From the cell containing the given text, extract its center point as [x, y] coordinate. 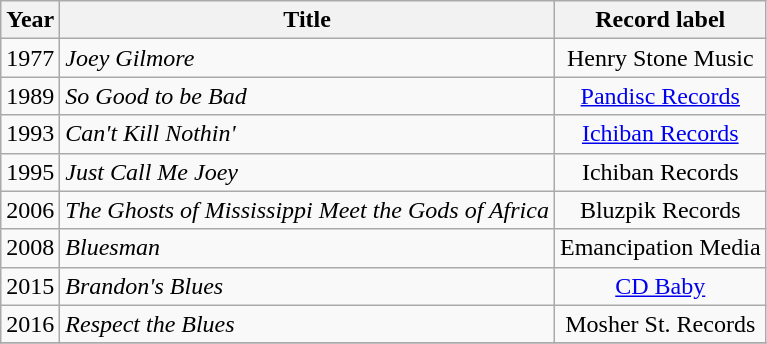
1977 [30, 58]
Bluesman [308, 248]
Year [30, 20]
Bluzpik Records [660, 210]
So Good to be Bad [308, 96]
Henry Stone Music [660, 58]
Emancipation Media [660, 248]
2006 [30, 210]
1989 [30, 96]
Respect the Blues [308, 324]
2016 [30, 324]
1995 [30, 172]
Mosher St. Records [660, 324]
Title [308, 20]
Can't Kill Nothin' [308, 134]
Brandon's Blues [308, 286]
The Ghosts of Mississippi Meet the Gods of Africa [308, 210]
1993 [30, 134]
Pandisc Records [660, 96]
2015 [30, 286]
Joey Gilmore [308, 58]
CD Baby [660, 286]
Record label [660, 20]
Just Call Me Joey [308, 172]
2008 [30, 248]
